Search for the cell housing the specified text and yield its [X, Y] center coordinate. 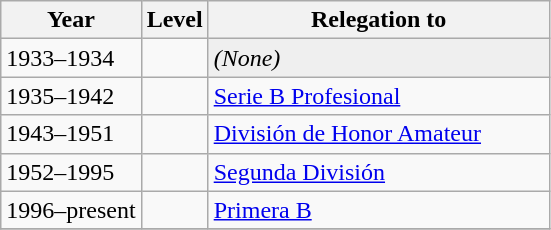
Relegation to [378, 20]
1952–1995 [71, 172]
1996–present [71, 210]
1933–1934 [71, 58]
(None) [378, 58]
1935–1942 [71, 96]
División de Honor Amateur [378, 134]
Primera B [378, 210]
Level [174, 20]
Serie B Profesional [378, 96]
1943–1951 [71, 134]
Year [71, 20]
Segunda División [378, 172]
